Search for the cell housing the specified text and yield its [X, Y] center coordinate. 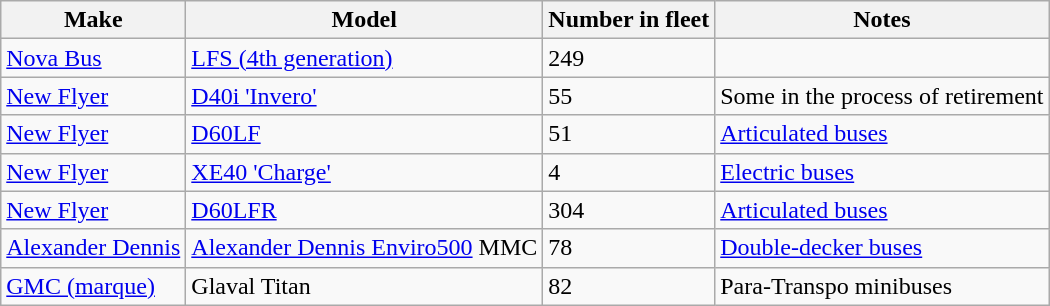
304 [629, 210]
Double-decker buses [882, 248]
Number in fleet [629, 20]
4 [629, 172]
82 [629, 286]
D40i 'Invero' [364, 96]
Alexander Dennis Enviro500 MMC [364, 248]
249 [629, 58]
Some in the process of retirement [882, 96]
LFS (4th generation) [364, 58]
78 [629, 248]
D60LF [364, 134]
Nova Bus [94, 58]
51 [629, 134]
Notes [882, 20]
Para-Transpo minibuses [882, 286]
D60LFR [364, 210]
Glaval Titan [364, 286]
Model [364, 20]
Electric buses [882, 172]
GMC (marque) [94, 286]
XE40 'Charge' [364, 172]
Make [94, 20]
55 [629, 96]
Alexander Dennis [94, 248]
